Locate the cell with the specified text and output its [X, Y] center coordinate. 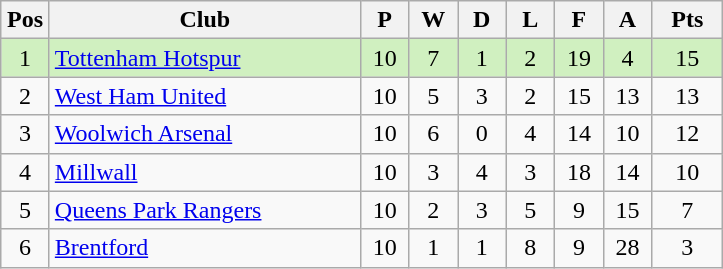
F [580, 20]
Woolwich Arsenal [204, 134]
Brentford [204, 248]
28 [628, 248]
19 [580, 58]
A [628, 20]
D [482, 20]
P [384, 20]
18 [580, 172]
Tottenham Hotspur [204, 58]
Club [204, 20]
8 [530, 248]
12 [688, 134]
West Ham United [204, 96]
L [530, 20]
0 [482, 134]
Pos [26, 20]
Millwall [204, 172]
Queens Park Rangers [204, 210]
Pts [688, 20]
W [434, 20]
